Pinpoint the cell where the given text exists, returning its [x, y] midpoint coordinate. 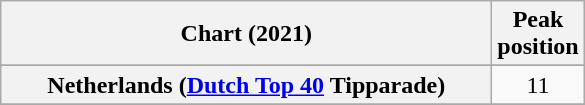
Peakposition [538, 34]
Chart (2021) [246, 34]
Netherlands (Dutch Top 40 Tipparade) [246, 85]
11 [538, 85]
